For the text-containing cell, return its midpoint in [X, Y] coordinate format. 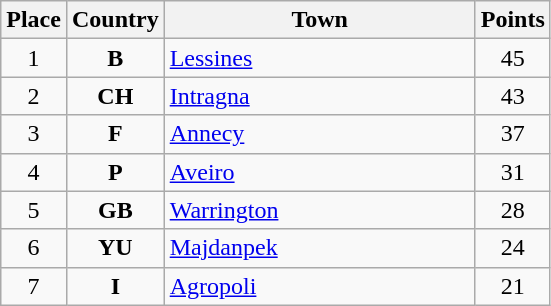
Aveiro [320, 172]
Intragna [320, 96]
B [115, 58]
4 [34, 172]
2 [34, 96]
31 [512, 172]
6 [34, 248]
Town [320, 20]
Place [34, 20]
43 [512, 96]
5 [34, 210]
F [115, 134]
21 [512, 286]
I [115, 286]
3 [34, 134]
GB [115, 210]
1 [34, 58]
Warrington [320, 210]
Points [512, 20]
7 [34, 286]
Agropoli [320, 286]
37 [512, 134]
P [115, 172]
Lessines [320, 58]
YU [115, 248]
CH [115, 96]
Majdanpek [320, 248]
45 [512, 58]
28 [512, 210]
Country [115, 20]
24 [512, 248]
Annecy [320, 134]
